Identify which cell holds the provided text, then report its [x, y] central coordinate. 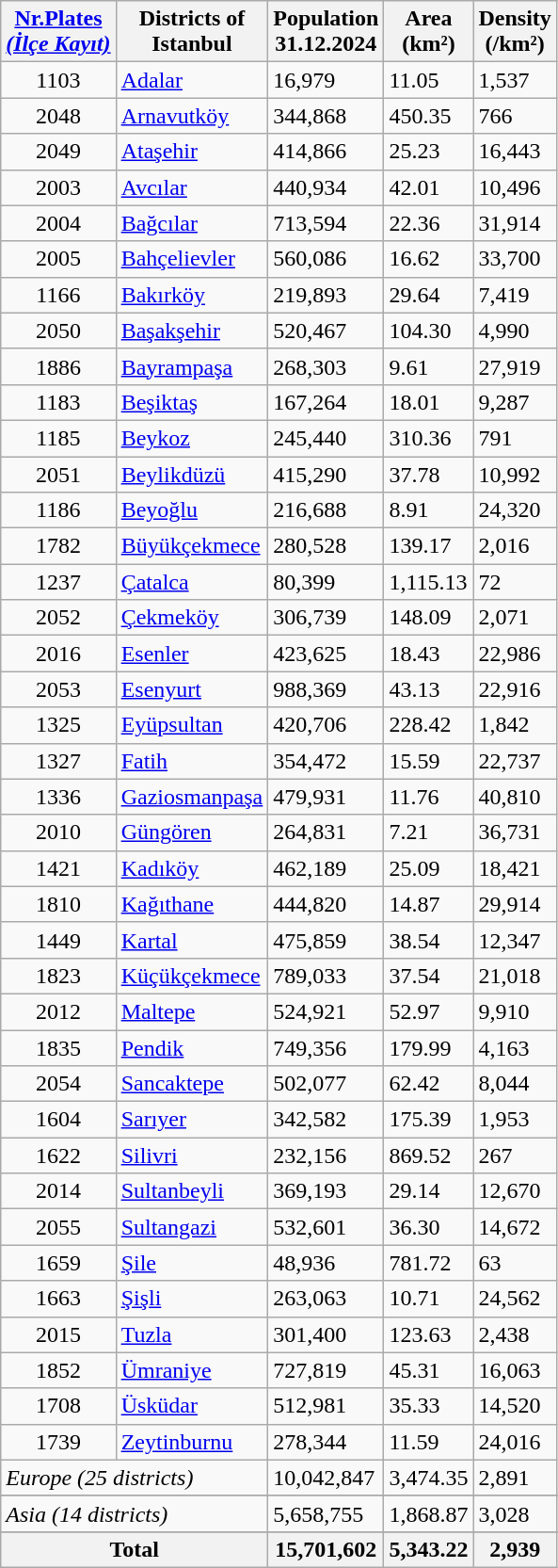
1659 [58, 1263]
462,189 [326, 868]
10.71 [429, 1299]
1,953 [515, 1120]
727,819 [326, 1370]
25.09 [429, 868]
36,731 [515, 832]
1739 [58, 1442]
Bahçelievler [192, 259]
1,537 [515, 80]
2,939 [515, 1549]
40,810 [515, 797]
1852 [58, 1370]
14,520 [515, 1406]
38.54 [429, 940]
2050 [58, 331]
Population31.12.2024 [326, 32]
450.35 [429, 116]
524,921 [326, 1011]
869.52 [429, 1156]
228.42 [429, 725]
31,914 [515, 223]
7.21 [429, 832]
2,891 [515, 1478]
2053 [58, 689]
175.39 [429, 1120]
37.54 [429, 976]
2055 [58, 1227]
781.72 [429, 1263]
1663 [58, 1299]
22.36 [429, 223]
16,063 [515, 1370]
Fatih [192, 761]
22,737 [515, 761]
2049 [58, 152]
29,914 [515, 904]
Üsküdar [192, 1406]
7,419 [515, 295]
Avcılar [192, 187]
532,601 [326, 1227]
24,016 [515, 1442]
1622 [58, 1156]
15.59 [429, 761]
5,343.22 [429, 1549]
Kadıköy [192, 868]
Kartal [192, 940]
479,931 [326, 797]
Sultanbeyli [192, 1191]
123.63 [429, 1334]
9.61 [429, 366]
Arnavutköy [192, 116]
10,992 [515, 474]
344,868 [326, 116]
Beşiktaş [192, 402]
Gaziosmanpaşa [192, 797]
1237 [58, 582]
43.13 [429, 689]
Büyükçekmece [192, 546]
Şile [192, 1263]
1782 [58, 546]
Ataşehir [192, 152]
232,156 [326, 1156]
512,981 [326, 1406]
Beyoğlu [192, 510]
18,421 [515, 868]
2,016 [515, 546]
789,033 [326, 976]
Başakşehir [192, 331]
148.09 [429, 618]
502,077 [326, 1084]
Silivri [192, 1156]
Beylikdüzü [192, 474]
2003 [58, 187]
2016 [58, 654]
16.62 [429, 259]
Tuzla [192, 1334]
1708 [58, 1406]
104.30 [429, 331]
80,399 [326, 582]
2014 [58, 1191]
2,071 [515, 618]
2,438 [515, 1334]
310.36 [429, 438]
2054 [58, 1084]
14.87 [429, 904]
Sultangazi [192, 1227]
Sarıyer [192, 1120]
2051 [58, 474]
45.31 [429, 1370]
Beykoz [192, 438]
Bağcılar [192, 223]
27,919 [515, 366]
Density(/km²) [515, 32]
33,700 [515, 259]
245,440 [326, 438]
423,625 [326, 654]
2052 [58, 618]
1103 [58, 80]
1823 [58, 976]
440,934 [326, 187]
11.76 [429, 797]
791 [515, 438]
263,063 [326, 1299]
63 [515, 1263]
9,910 [515, 1011]
2012 [58, 1011]
1183 [58, 402]
2048 [58, 116]
12,670 [515, 1191]
12,347 [515, 940]
415,290 [326, 474]
1185 [58, 438]
Zeytinburnu [192, 1442]
Bayrampaşa [192, 366]
342,582 [326, 1120]
1336 [58, 797]
475,859 [326, 940]
24,320 [515, 510]
3,474.35 [429, 1478]
4,990 [515, 331]
1886 [58, 366]
2015 [58, 1334]
Total [135, 1549]
1421 [58, 868]
14,672 [515, 1227]
Maltepe [192, 1011]
Bakırköy [192, 295]
Şişli [192, 1299]
1,868.87 [429, 1513]
520,467 [326, 331]
10,042,847 [326, 1478]
1186 [58, 510]
Nr.Plates(İlçe Kayıt) [58, 32]
10,496 [515, 187]
264,831 [326, 832]
420,706 [326, 725]
Ümraniye [192, 1370]
36.30 [429, 1227]
179.99 [429, 1048]
444,820 [326, 904]
37.78 [429, 474]
Districts of Istanbul [192, 32]
Asia (14 districts) [135, 1513]
42.01 [429, 187]
414,866 [326, 152]
48,936 [326, 1263]
21,018 [515, 976]
Kağıthane [192, 904]
1327 [58, 761]
1835 [58, 1048]
Area(km²) [429, 32]
Eyüpsultan [192, 725]
Europe (25 districts) [135, 1478]
988,369 [326, 689]
9,287 [515, 402]
1325 [58, 725]
Güngören [192, 832]
24,562 [515, 1299]
369,193 [326, 1191]
1810 [58, 904]
16,979 [326, 80]
62.42 [429, 1084]
167,264 [326, 402]
1,115.13 [429, 582]
29.14 [429, 1191]
1604 [58, 1120]
72 [515, 582]
Çekmeköy [192, 618]
22,986 [515, 654]
8,044 [515, 1084]
2004 [58, 223]
Çatalca [192, 582]
749,356 [326, 1048]
52.97 [429, 1011]
268,303 [326, 366]
16,443 [515, 152]
Esenyurt [192, 689]
1166 [58, 295]
11.05 [429, 80]
25.23 [429, 152]
18.01 [429, 402]
1449 [58, 940]
8.91 [429, 510]
216,688 [326, 510]
139.17 [429, 546]
2005 [58, 259]
22,916 [515, 689]
Esenler [192, 654]
219,893 [326, 295]
5,658,755 [326, 1513]
713,594 [326, 223]
Pendik [192, 1048]
278,344 [326, 1442]
Adalar [192, 80]
301,400 [326, 1334]
Küçükçekmece [192, 976]
306,739 [326, 618]
35.33 [429, 1406]
29.64 [429, 295]
766 [515, 116]
354,472 [326, 761]
18.43 [429, 654]
11.59 [429, 1442]
267 [515, 1156]
1,842 [515, 725]
4,163 [515, 1048]
280,528 [326, 546]
15,701,602 [326, 1549]
2010 [58, 832]
Sancaktepe [192, 1084]
3,028 [515, 1513]
560,086 [326, 259]
